Extract the [x, y] coordinate from the center of the cell holding the provided text.  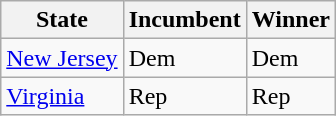
Incumbent [184, 20]
Virginia [62, 96]
State [62, 20]
New Jersey [62, 58]
Winner [290, 20]
